Pinpoint the cell where the given text exists, returning its [x, y] midpoint coordinate. 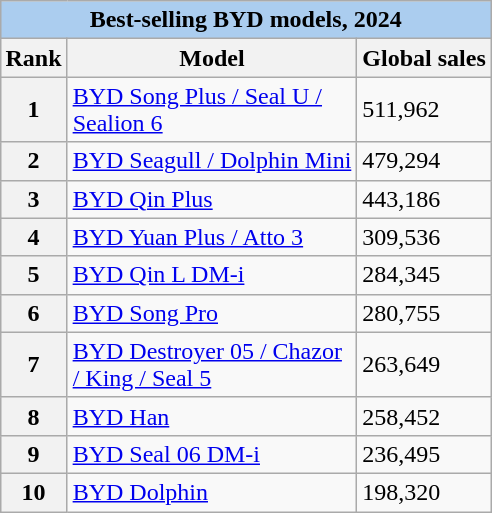
198,320 [424, 492]
309,536 [424, 237]
443,186 [424, 199]
BYD Qin L DM-i [212, 275]
Global sales [424, 58]
6 [34, 313]
Model [212, 58]
236,495 [424, 454]
BYD Song Plus / Seal U /Sealion 6 [212, 110]
263,649 [424, 364]
7 [34, 364]
BYD Song Pro [212, 313]
2 [34, 161]
511,962 [424, 110]
Rank [34, 58]
9 [34, 454]
BYD Qin Plus [212, 199]
4 [34, 237]
BYD Han [212, 416]
8 [34, 416]
BYD Seal 06 DM-i [212, 454]
284,345 [424, 275]
479,294 [424, 161]
258,452 [424, 416]
BYD Yuan Plus / Atto 3 [212, 237]
3 [34, 199]
280,755 [424, 313]
5 [34, 275]
10 [34, 492]
BYD Destroyer 05 / Chazor/ King / Seal 5 [212, 364]
BYD Dolphin [212, 492]
Best-selling BYD models, 2024 [246, 20]
BYD Seagull / Dolphin Mini [212, 161]
1 [34, 110]
